Determine the (x, y) coordinate at the center of the cell enclosing the given text.  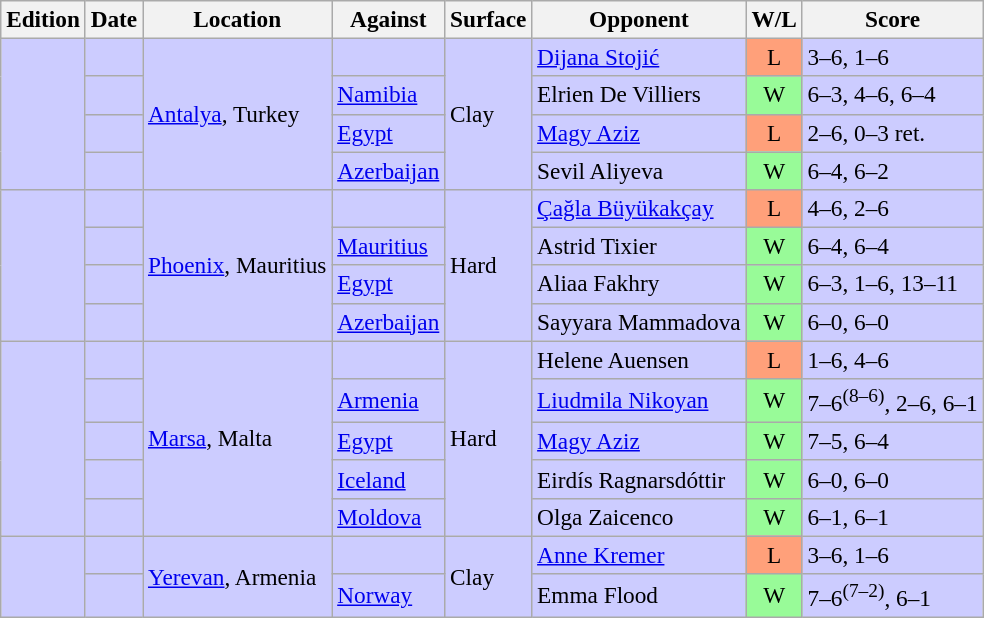
Helene Auensen (639, 359)
Liudmila Nikoyan (639, 400)
Yerevan, Armenia (238, 576)
4–6, 2–6 (892, 208)
Against (388, 19)
Opponent (639, 19)
6–3, 4–6, 6–4 (892, 95)
W/L (774, 19)
Astrid Tixier (639, 246)
1–6, 4–6 (892, 359)
Aliaa Fakhry (639, 284)
Sayyara Mammadova (639, 322)
Surface (488, 19)
Anne Kremer (639, 554)
6–1, 6–1 (892, 517)
2–6, 0–3 ret. (892, 133)
Iceland (388, 479)
Location (238, 19)
Olga Zaicenco (639, 517)
Emma Flood (639, 595)
Moldova (388, 517)
Eirdís Ragnarsdóttir (639, 479)
Marsa, Malta (238, 438)
6–4, 6–4 (892, 246)
6–4, 6–2 (892, 170)
Score (892, 19)
Namibia (388, 95)
Armenia (388, 400)
7–5, 6–4 (892, 441)
Sevil Aliyeva (639, 170)
Norway (388, 595)
7–6(7–2), 6–1 (892, 595)
Çağla Büyükakçay (639, 208)
Phoenix, Mauritius (238, 264)
7–6(8–6), 2–6, 6–1 (892, 400)
Antalya, Turkey (238, 114)
6–3, 1–6, 13–11 (892, 284)
Mauritius (388, 246)
Date (114, 19)
Dijana Stojić (639, 57)
Edition (44, 19)
Elrien De Villiers (639, 95)
